Return (x, y) of the center of cell containing provided text 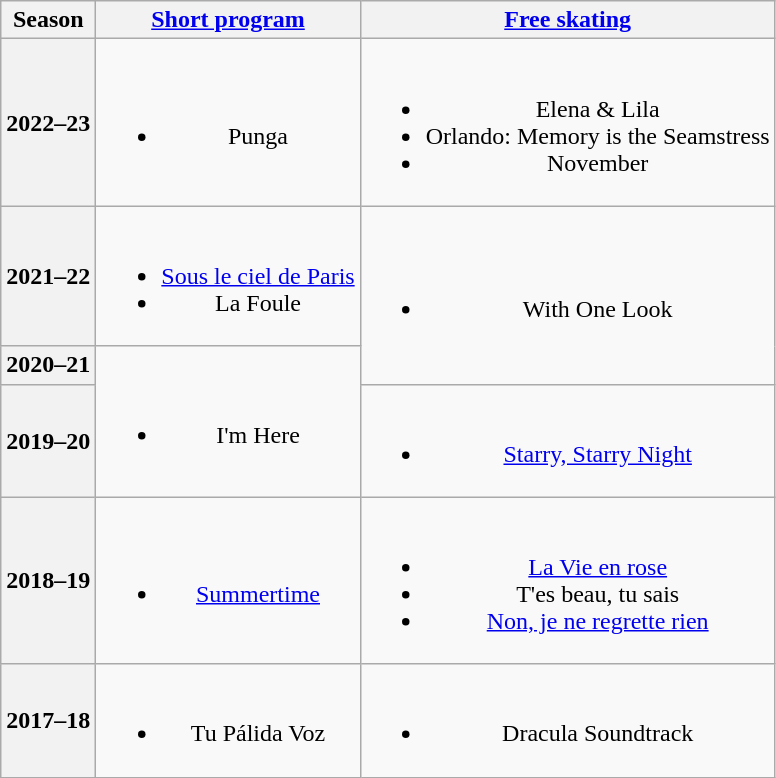
With One Look (568, 295)
Tu Pálida Voz (228, 720)
Punga (228, 122)
I'm Here (228, 422)
Free skating (568, 20)
2018–19 (48, 580)
Sous le ciel de ParisLa Foule (228, 276)
2019–20 (48, 440)
Elena & LilaOrlando: Memory is the Seamstress November (568, 122)
La Vie en rose T'es beau, tu sais Non, je ne regrette rien (568, 580)
Season (48, 20)
Starry, Starry Night (568, 440)
2020–21 (48, 365)
2021–22 (48, 276)
Summertime (228, 580)
2022–23 (48, 122)
2017–18 (48, 720)
Dracula Soundtrack (568, 720)
Short program (228, 20)
